Provide the (x, y) coordinate of the cell's center where the given text is located.  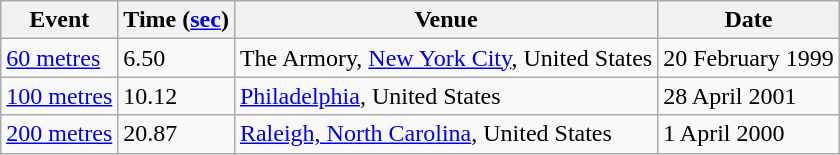
28 April 2001 (749, 96)
Philadelphia, United States (446, 96)
Time (sec) (176, 20)
Raleigh, North Carolina, United States (446, 134)
10.12 (176, 96)
The Armory, New York City, United States (446, 58)
20.87 (176, 134)
20 February 1999 (749, 58)
Event (60, 20)
Venue (446, 20)
1 April 2000 (749, 134)
60 metres (60, 58)
Date (749, 20)
6.50 (176, 58)
200 metres (60, 134)
100 metres (60, 96)
